Return the [x, y] coordinate for the center point of the cell that contains the specified text.  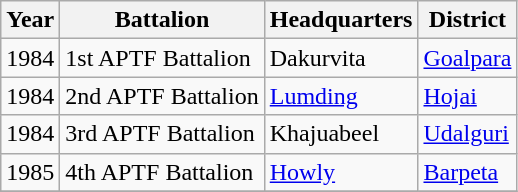
Goalpara [468, 58]
Hojai [468, 96]
Headquarters [341, 20]
Battalion [162, 20]
Howly [341, 172]
1st APTF Battalion [162, 58]
3rd APTF Battalion [162, 134]
4th APTF Battalion [162, 172]
Year [30, 20]
Dakurvita [341, 58]
2nd APTF Battalion [162, 96]
Lumding [341, 96]
District [468, 20]
Khajuabeel [341, 134]
Udalguri [468, 134]
Barpeta [468, 172]
1985 [30, 172]
